For the text-containing cell, return its midpoint in (X, Y) coordinate format. 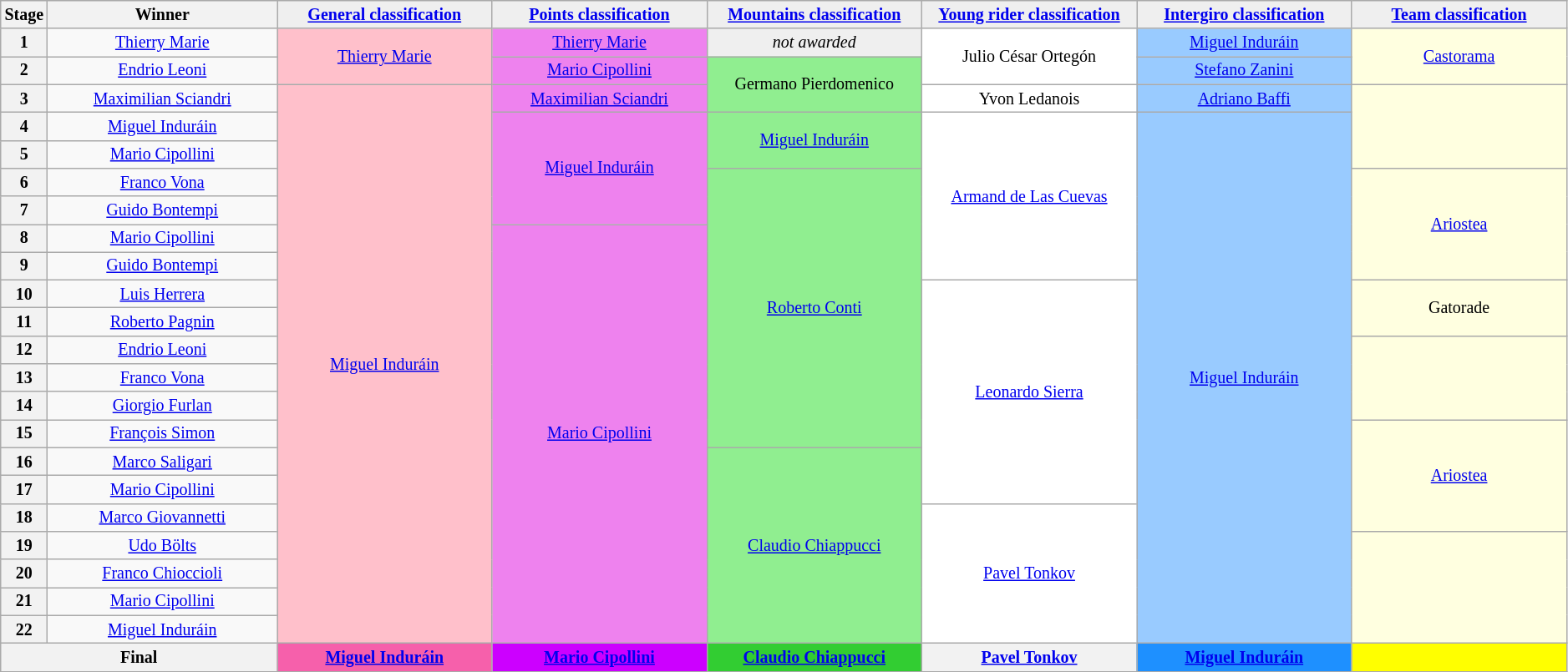
Young rider classification (1029, 15)
Team classification (1459, 15)
20 (24, 573)
11 (24, 322)
Gatorade (1459, 309)
3 (24, 99)
17 (24, 489)
15 (24, 434)
Marco Giovannetti (162, 518)
22 (24, 629)
Final (139, 658)
Julio César Ortegón (1029, 57)
Winner (162, 15)
12 (24, 351)
Mountains classification (814, 15)
Stefano Zanini (1245, 70)
6 (24, 182)
Leonardo Sierra (1029, 392)
Marco Saligari (162, 462)
14 (24, 406)
5 (24, 154)
8 (24, 239)
Adriano Baffi (1245, 99)
François Simon (162, 434)
18 (24, 518)
Yvon Ledanois (1029, 99)
Franco Chioccioli (162, 573)
19 (24, 546)
16 (24, 462)
13 (24, 377)
9 (24, 265)
Roberto Conti (814, 309)
1 (24, 43)
2 (24, 70)
Roberto Pagnin (162, 322)
Stage (24, 15)
General classification (384, 15)
Points classification (600, 15)
Armand de Las Cuevas (1029, 197)
not awarded (814, 43)
Intergiro classification (1245, 15)
Luis Herrera (162, 294)
7 (24, 210)
4 (24, 127)
21 (24, 601)
Germano Pierdomenico (814, 85)
Udo Bölts (162, 546)
10 (24, 294)
Giorgio Furlan (162, 406)
Castorama (1459, 57)
